Determine the [x, y] coordinate at the center of the cell enclosing the given text.  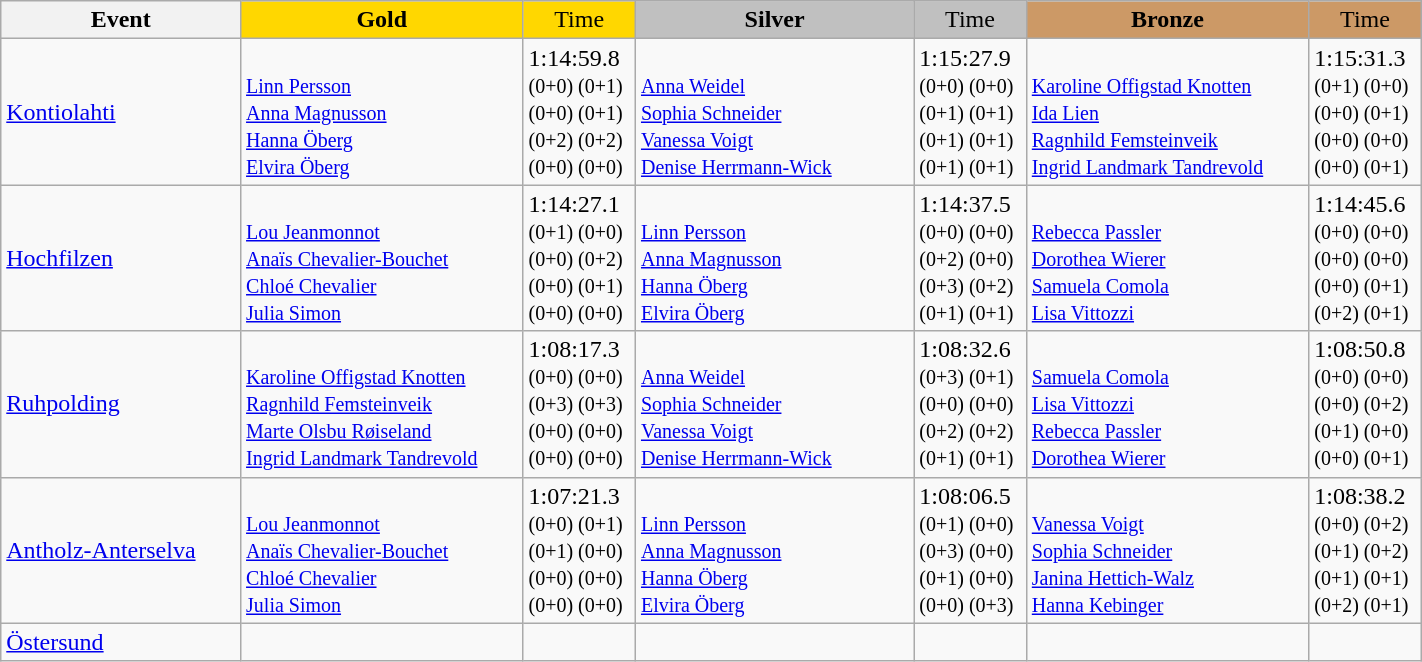
Östersund [121, 642]
1:08:38.2(0+0) (0+2)(0+1) (0+2)(0+1) (0+1)(0+2) (0+1) [1366, 550]
1:08:50.8(0+0) (0+0)(0+0) (0+2)(0+1) (0+0)(0+0) (0+1) [1366, 404]
1:15:27.9(0+0) (0+0)(0+1) (0+1)(0+1) (0+1)(0+1) (0+1) [970, 112]
Rebecca PasslerDorothea WiererSamuela ComolaLisa Vittozzi [1167, 258]
Ruhpolding [121, 404]
Vanessa VoigtSophia SchneiderJanina Hettich-WalzHanna Kebinger [1167, 550]
1:14:45.6(0+0) (0+0)(0+0) (0+0)(0+0) (0+1)(0+2) (0+1) [1366, 258]
1:15:31.3(0+1) (0+0)(0+0) (0+1)(0+0) (0+0)(0+0) (0+1) [1366, 112]
Antholz-Anterselva [121, 550]
Samuela ComolaLisa VittozziRebecca PasslerDorothea Wierer [1167, 404]
1:08:32.6(0+3) (0+1)(0+0) (0+0)(0+2) (0+2)(0+1) (0+1) [970, 404]
1:14:59.8(0+0) (0+1)(0+0) (0+1)(0+2) (0+2)(0+0) (0+0) [579, 112]
Bronze [1167, 20]
1:08:17.3(0+0) (0+0)(0+3) (0+3)(0+0) (0+0)(0+0) (0+0) [579, 404]
Karoline Offigstad KnottenRagnhild FemsteinveikMarte Olsbu RøiselandIngrid Landmark Tandrevold [382, 404]
Hochfilzen [121, 258]
1:14:27.1(0+1) (0+0)(0+0) (0+2)(0+0) (0+1)(0+0) (0+0) [579, 258]
1:08:06.5(0+1) (0+0)(0+3) (0+0)(0+1) (0+0)(0+0) (0+3) [970, 550]
Karoline Offigstad KnottenIda LienRagnhild FemsteinveikIngrid Landmark Tandrevold [1167, 112]
Kontiolahti [121, 112]
Gold [382, 20]
Event [121, 20]
1:14:37.5(0+0) (0+0)(0+2) (0+0)(0+3) (0+2)(0+1) (0+1) [970, 258]
1:07:21.3(0+0) (0+1)(0+1) (0+0)(0+0) (0+0)(0+0) (0+0) [579, 550]
Silver [774, 20]
